Pinpoint the cell where the given text exists, returning its [x, y] midpoint coordinate. 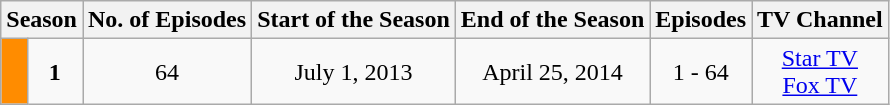
64 [166, 72]
End of the Season [552, 20]
Season [42, 20]
April 25, 2014 [552, 72]
July 1, 2013 [354, 72]
TV Channel [820, 20]
1 [54, 72]
1 - 64 [701, 72]
No. of Episodes [166, 20]
Star TVFox TV [820, 72]
Episodes [701, 20]
Start of the Season [354, 20]
